Pinpoint the cell where the given text exists, returning its [X, Y] midpoint coordinate. 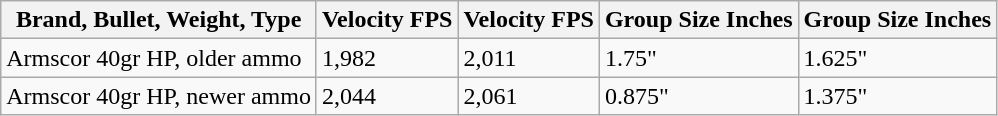
2,044 [386, 96]
Armscor 40gr HP, older ammo [159, 58]
2,011 [528, 58]
1,982 [386, 58]
0.875" [698, 96]
1.625" [898, 58]
Armscor 40gr HP, newer ammo [159, 96]
2,061 [528, 96]
1.375" [898, 96]
1.75" [698, 58]
Brand, Bullet, Weight, Type [159, 20]
